Locate the cell with the specified text and output its (x, y) center coordinate. 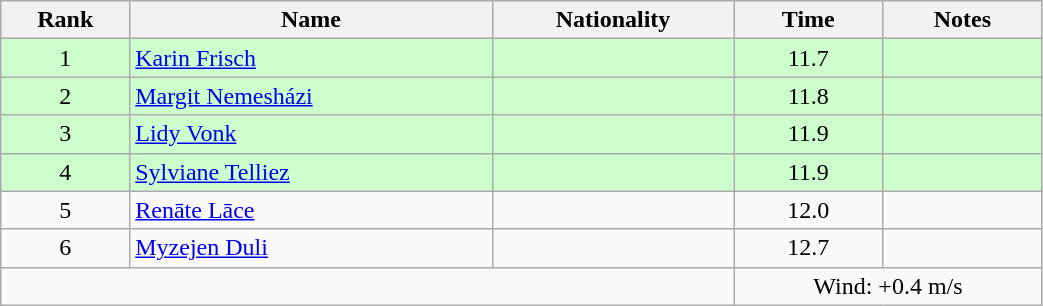
12.7 (808, 248)
Time (808, 20)
Nationality (613, 20)
11.8 (808, 96)
Myzejen Duli (311, 248)
12.0 (808, 210)
2 (66, 96)
11.7 (808, 58)
Sylviane Telliez (311, 172)
Margit Nemesházi (311, 96)
Karin Frisch (311, 58)
4 (66, 172)
Wind: +0.4 m/s (888, 286)
6 (66, 248)
3 (66, 134)
1 (66, 58)
Rank (66, 20)
Lidy Vonk (311, 134)
Renāte Lāce (311, 210)
Name (311, 20)
Notes (962, 20)
5 (66, 210)
